Return the (x, y) coordinate for the center point of the cell that contains the specified text.  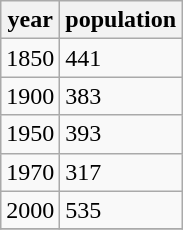
317 (121, 172)
535 (121, 210)
year (30, 20)
383 (121, 96)
441 (121, 58)
1950 (30, 134)
1970 (30, 172)
1850 (30, 58)
1900 (30, 96)
393 (121, 134)
population (121, 20)
2000 (30, 210)
